Return [x, y] of the center of cell containing provided text 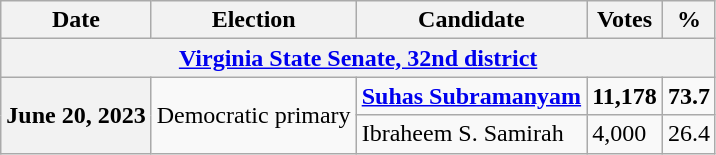
4,000 [625, 134]
Date [76, 20]
Votes [625, 20]
Election [254, 20]
Democratic primary [254, 115]
Virginia State Senate, 32nd district [358, 58]
11,178 [625, 96]
Candidate [471, 20]
June 20, 2023 [76, 115]
Ibraheem S. Samirah [471, 134]
26.4 [688, 134]
Suhas Subramanyam [471, 96]
% [688, 20]
73.7 [688, 96]
